For the text-containing cell, return its midpoint in (x, y) coordinate format. 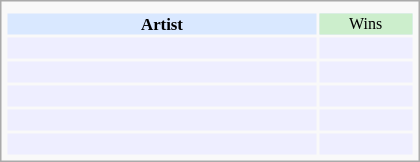
Artist (162, 24)
Wins (366, 24)
